From the cell containing the given text, extract its center point as [x, y] coordinate. 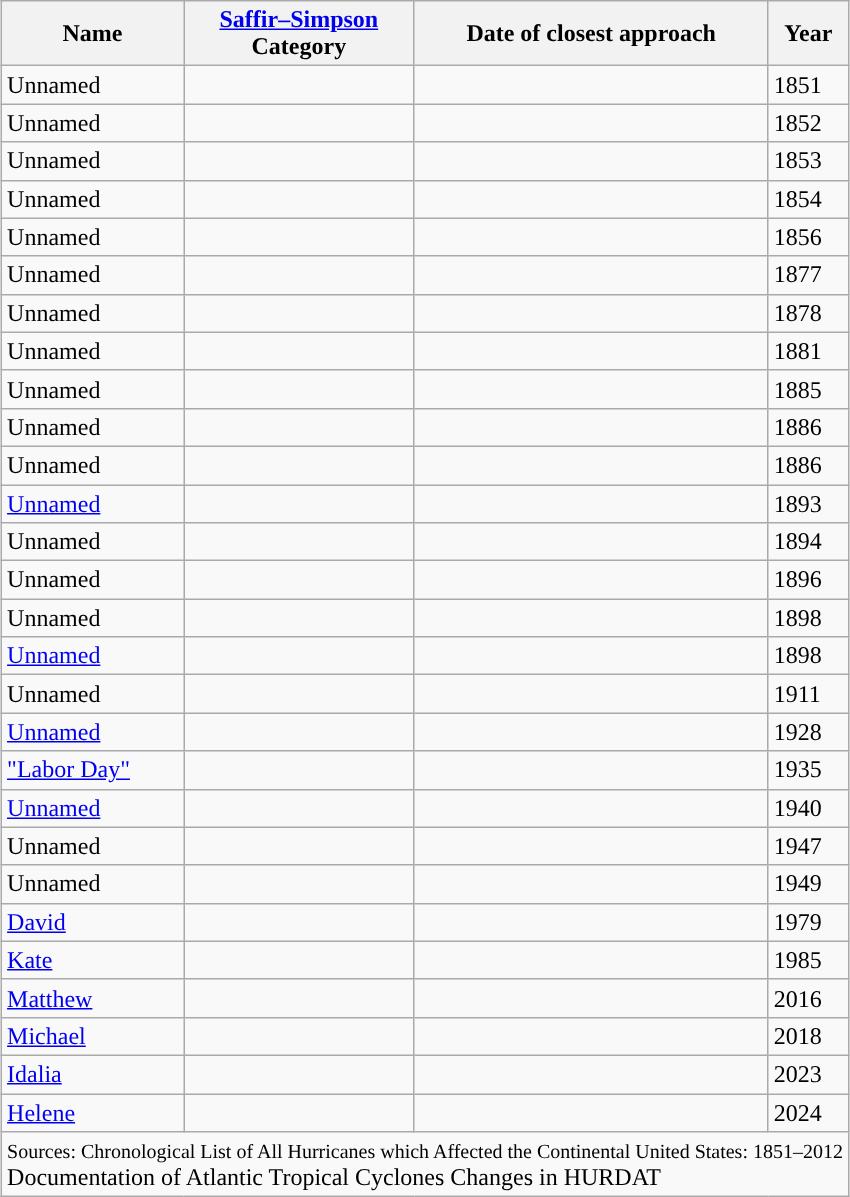
David [93, 922]
1940 [808, 808]
Saffir–SimpsonCategory [300, 34]
Name [93, 34]
Idalia [93, 1074]
2023 [808, 1074]
1947 [808, 846]
1851 [808, 85]
1878 [808, 313]
2018 [808, 1036]
Kate [93, 960]
1935 [808, 770]
1856 [808, 237]
1853 [808, 161]
1949 [808, 884]
1896 [808, 580]
Matthew [93, 998]
1877 [808, 275]
Year [808, 34]
1928 [808, 732]
1885 [808, 389]
1894 [808, 542]
1893 [808, 503]
1852 [808, 123]
1979 [808, 922]
"Labor Day" [93, 770]
Helene [93, 1113]
1854 [808, 199]
2024 [808, 1113]
1985 [808, 960]
Michael [93, 1036]
2016 [808, 998]
Date of closest approach [591, 34]
1881 [808, 351]
1911 [808, 694]
